Provide the [x, y] coordinate of the cell's center where the given text is located.  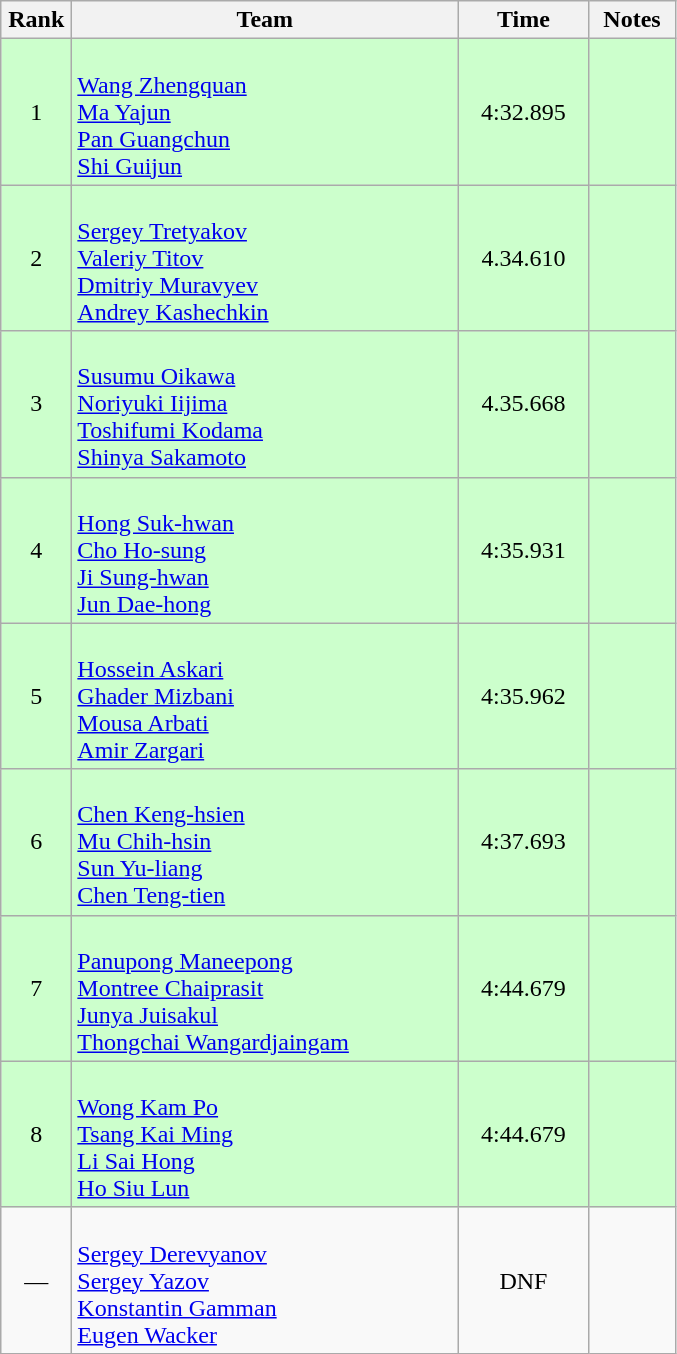
5 [36, 696]
4 [36, 550]
Wang ZhengquanMa YajunPan GuangchunShi Guijun [265, 112]
Team [265, 20]
6 [36, 842]
Hossein AskariGhader MizbaniMousa ArbatiAmir Zargari [265, 696]
4:32.895 [524, 112]
4.34.610 [524, 258]
Rank [36, 20]
1 [36, 112]
DNF [524, 1280]
2 [36, 258]
Wong Kam PoTsang Kai MingLi Sai HongHo Siu Lun [265, 1134]
Chen Keng-hsienMu Chih-hsinSun Yu-liangChen Teng-tien [265, 842]
7 [36, 988]
4:37.693 [524, 842]
8 [36, 1134]
4:35.962 [524, 696]
Notes [632, 20]
Time [524, 20]
Sergey TretyakovValeriy TitovDmitriy MuravyevAndrey Kashechkin [265, 258]
4.35.668 [524, 404]
Susumu OikawaNoriyuki IijimaToshifumi KodamaShinya Sakamoto [265, 404]
Panupong ManeepongMontree ChaiprasitJunya JuisakulThongchai Wangardjaingam [265, 988]
— [36, 1280]
3 [36, 404]
Sergey DerevyanovSergey YazovKonstantin GammanEugen Wacker [265, 1280]
Hong Suk-hwanCho Ho-sungJi Sung-hwanJun Dae-hong [265, 550]
4:35.931 [524, 550]
